Identify which cell holds the provided text, then report its [X, Y] central coordinate. 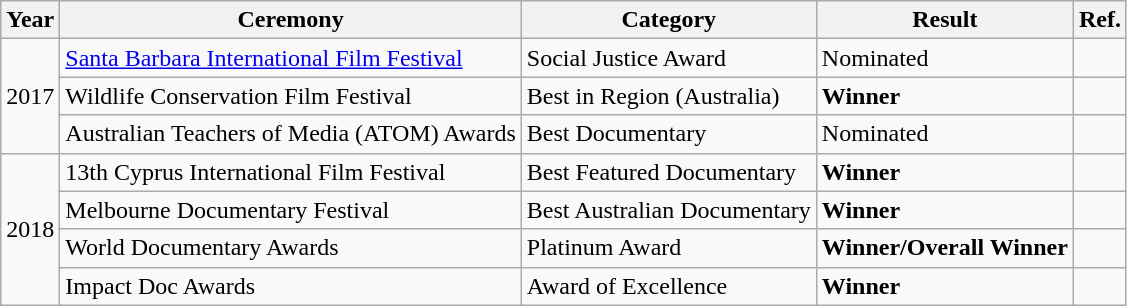
Best Featured Documentary [668, 172]
13th Cyprus International Film Festival [291, 172]
Result [944, 20]
Platinum Award [668, 248]
Wildlife Conservation Film Festival [291, 96]
Category [668, 20]
Year [30, 20]
2017 [30, 96]
2018 [30, 229]
Best Australian Documentary [668, 210]
Social Justice Award [668, 58]
Best in Region (Australia) [668, 96]
Ref. [1100, 20]
Melbourne Documentary Festival [291, 210]
Australian Teachers of Media (ATOM) Awards [291, 134]
Santa Barbara International Film Festival [291, 58]
Ceremony [291, 20]
Award of Excellence [668, 286]
Impact Doc Awards [291, 286]
Winner/Overall Winner [944, 248]
World Documentary Awards [291, 248]
Best Documentary [668, 134]
